Capture the cell that displays the provided text and extract its [x, y] central coordinate. 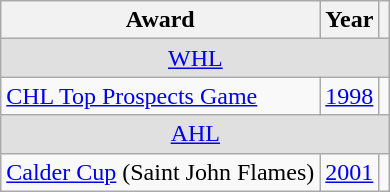
Calder Cup (Saint John Flames) [160, 172]
1998 [350, 96]
2001 [350, 172]
AHL [196, 134]
Award [160, 20]
Year [350, 20]
CHL Top Prospects Game [160, 96]
WHL [196, 58]
